Provide the (X, Y) coordinate of the cell's center where the given text is located.  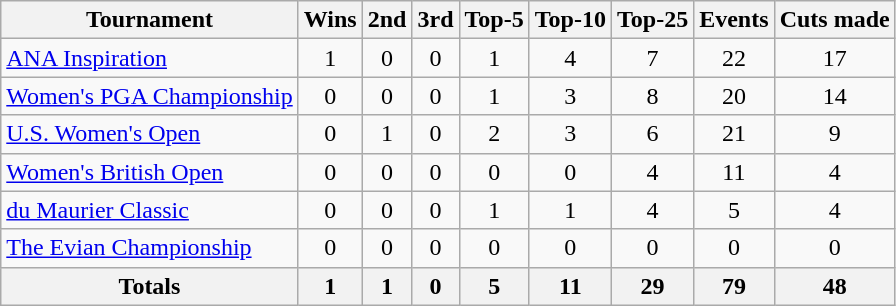
48 (834, 286)
Wins (330, 20)
Top-25 (652, 20)
Events (734, 20)
20 (734, 96)
9 (834, 134)
ANA Inspiration (150, 58)
Top-5 (494, 20)
2 (494, 134)
3rd (436, 20)
Totals (150, 286)
du Maurier Classic (150, 210)
8 (652, 96)
21 (734, 134)
Women's British Open (150, 172)
14 (834, 96)
17 (834, 58)
7 (652, 58)
Top-10 (570, 20)
2nd (387, 20)
Cuts made (834, 20)
Tournament (150, 20)
29 (652, 286)
Women's PGA Championship (150, 96)
22 (734, 58)
6 (652, 134)
U.S. Women's Open (150, 134)
The Evian Championship (150, 248)
79 (734, 286)
